Provide the (X, Y) coordinate of the cell's center where the given text is located.  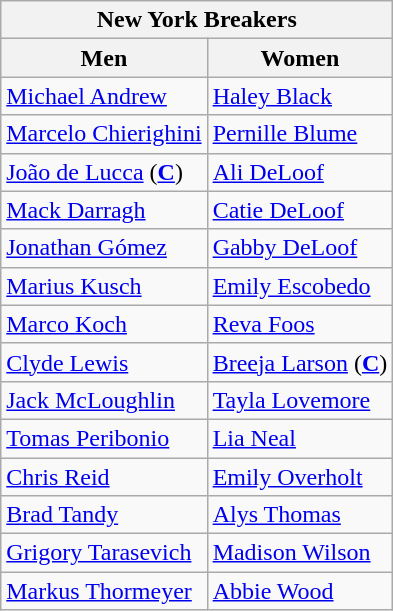
Tayla Lovemore (300, 400)
Alys Thomas (300, 515)
Grigory Tarasevich (104, 553)
Abbie Wood (300, 591)
Clyde Lewis (104, 362)
Haley Black (300, 96)
Brad Tandy (104, 515)
Jonathan Gómez (104, 248)
Marco Koch (104, 324)
Reva Foos (300, 324)
Marcelo Chierighini (104, 134)
Pernille Blume (300, 134)
Breeja Larson (C) (300, 362)
Michael Andrew (104, 96)
Chris Reid (104, 477)
Men (104, 58)
Tomas Peribonio (104, 438)
Marius Kusch (104, 286)
Markus Thormeyer (104, 591)
Gabby DeLoof (300, 248)
Catie DeLoof (300, 210)
Lia Neal (300, 438)
Madison Wilson (300, 553)
Emily Overholt (300, 477)
Ali DeLoof (300, 172)
Women (300, 58)
Mack Darragh (104, 210)
João de Lucca (C) (104, 172)
Jack McLoughlin (104, 400)
New York Breakers (197, 20)
Emily Escobedo (300, 286)
